Scan for the cell matching the given text and deliver its (X, Y) coordinate at center. 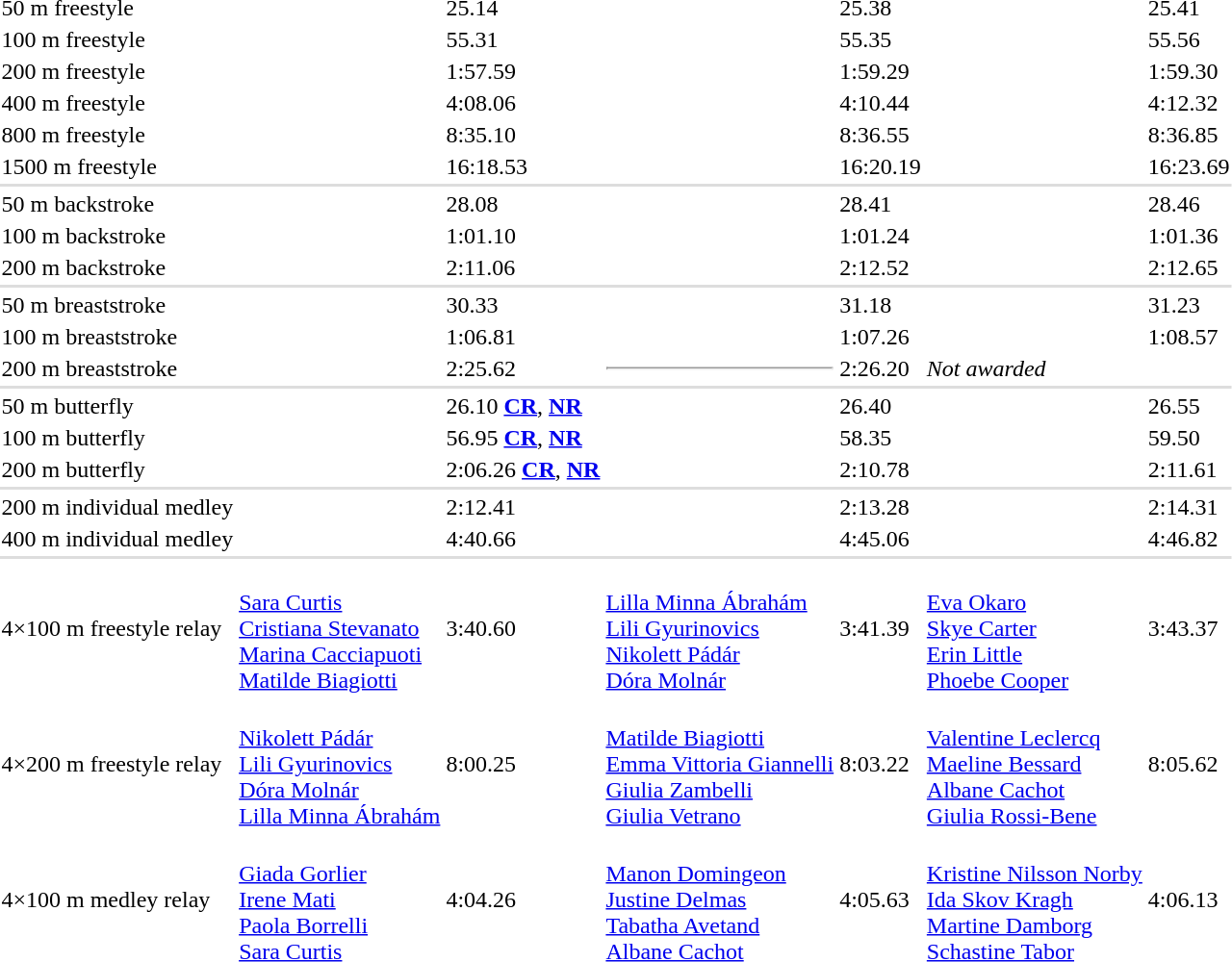
1:06.81 (524, 337)
26.55 (1189, 406)
4:46.82 (1189, 539)
50 m backstroke (117, 204)
1:01.36 (1189, 236)
100 m backstroke (117, 236)
1:01.24 (881, 236)
3:41.39 (881, 628)
3:40.60 (524, 628)
8:35.10 (524, 135)
8:05.62 (1189, 764)
Valentine LeclercqMaeline BessardAlbane CachotGiulia Rossi-Bene (1034, 764)
28.08 (524, 204)
16:20.19 (881, 166)
55.35 (881, 39)
8:36.55 (881, 135)
1:07.26 (881, 337)
30.33 (524, 305)
400 m freestyle (117, 103)
Matilde BiagiottiEmma Vittoria GiannelliGiulia ZambelliGiulia Vetrano (720, 764)
200 m butterfly (117, 469)
1:01.10 (524, 236)
8:00.25 (524, 764)
Eva OkaroSkye CarterErin LittlePhoebe Cooper (1034, 628)
31.23 (1189, 305)
31.18 (881, 305)
100 m butterfly (117, 438)
100 m breaststroke (117, 337)
4:12.32 (1189, 103)
26.40 (881, 406)
28.46 (1189, 204)
2:12.41 (524, 507)
Nikolett PádárLili GyurinovicsDóra MolnárLilla Minna Ábrahám (340, 764)
55.31 (524, 39)
2:06.26 CR, NR (524, 469)
200 m breaststroke (117, 368)
56.95 CR, NR (524, 438)
200 m backstroke (117, 267)
400 m individual medley (117, 539)
16:18.53 (524, 166)
2:12.65 (1189, 267)
8:03.22 (881, 764)
55.56 (1189, 39)
2:13.28 (881, 507)
2:11.61 (1189, 469)
4:40.66 (524, 539)
8:36.85 (1189, 135)
58.35 (881, 438)
800 m freestyle (117, 135)
200 m freestyle (117, 71)
1:08.57 (1189, 337)
4×200 m freestyle relay (117, 764)
2:10.78 (881, 469)
2:11.06 (524, 267)
1:59.29 (881, 71)
4:10.44 (881, 103)
4:45.06 (881, 539)
1:59.30 (1189, 71)
2:26.20 (881, 368)
50 m breaststroke (117, 305)
26.10 CR, NR (524, 406)
Not awarded (1078, 368)
3:43.37 (1189, 628)
Lilla Minna ÁbrahámLili GyurinovicsNikolett PádárDóra Molnár (720, 628)
2:12.52 (881, 267)
4:08.06 (524, 103)
100 m freestyle (117, 39)
1:57.59 (524, 71)
1500 m freestyle (117, 166)
200 m individual medley (117, 507)
50 m butterfly (117, 406)
16:23.69 (1189, 166)
28.41 (881, 204)
4×100 m freestyle relay (117, 628)
2:14.31 (1189, 507)
2:25.62 (524, 368)
Sara CurtisCristiana StevanatoMarina CacciapuotiMatilde Biagiotti (340, 628)
59.50 (1189, 438)
